Locate the cell with the specified text and output its (x, y) center coordinate. 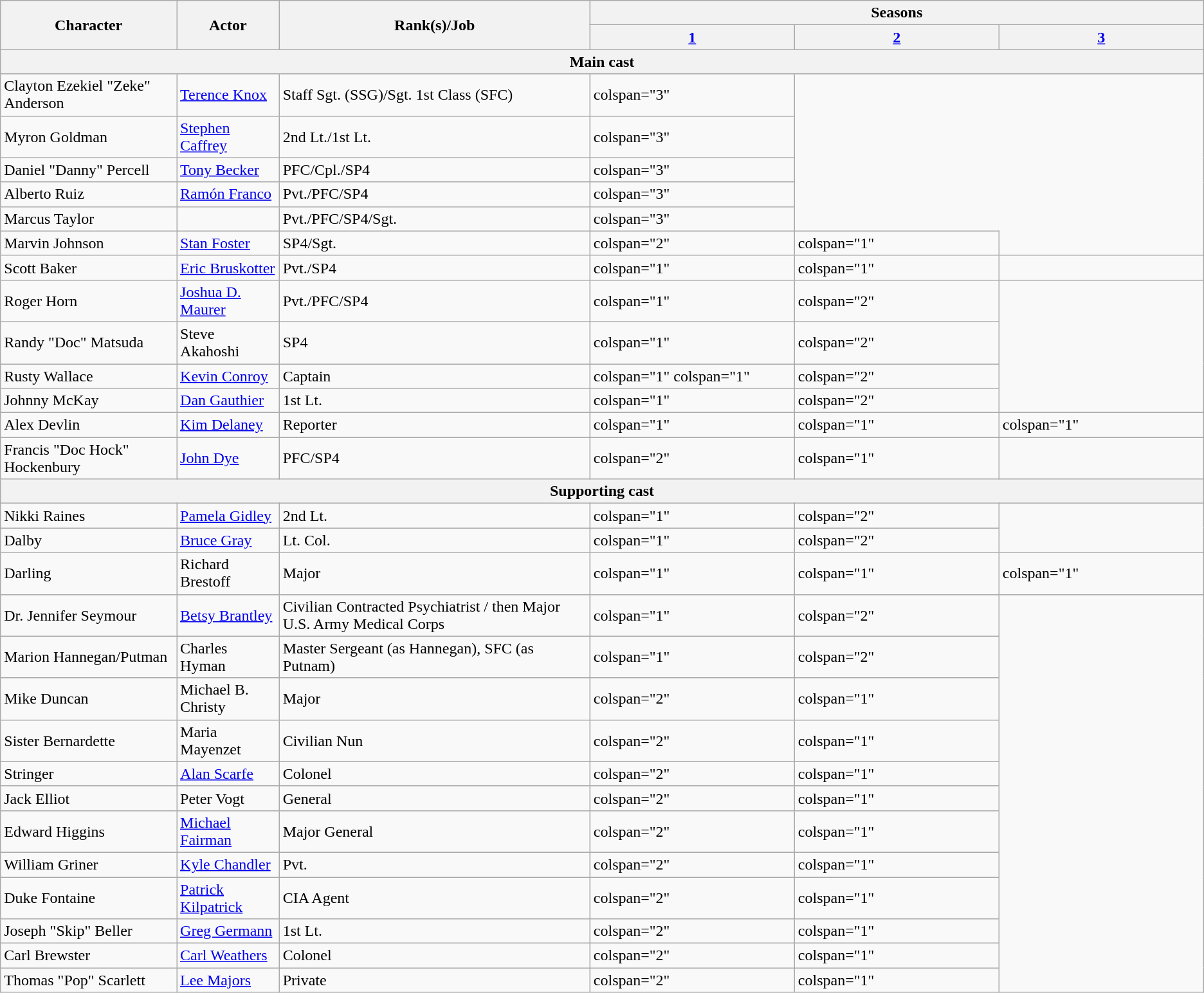
John Dye (228, 458)
Alex Devlin (89, 425)
Supporting cast (602, 491)
Lt. Col. (435, 540)
Main cast (602, 62)
Dan Gauthier (228, 401)
Michael Fairman (228, 831)
Bruce Gray (228, 540)
Pamela Gidley (228, 516)
Seasons (897, 13)
Rank(s)/Job (435, 25)
2nd Lt./1st Lt. (435, 136)
Terence Knox (228, 95)
Pvt. (435, 864)
3 (1101, 37)
Daniel "Danny" Percell (89, 170)
Jack Elliot (89, 798)
Mike Duncan (89, 698)
Scott Baker (89, 268)
Sister Bernardette (89, 741)
Betsy Brantley (228, 615)
Kevin Conroy (228, 376)
Darling (89, 574)
Michael B. Christy (228, 698)
Major General (435, 831)
Peter Vogt (228, 798)
Reporter (435, 425)
Actor (228, 25)
PFC/Cpl./SP4 (435, 170)
1 (692, 37)
Patrick Kilpatrick (228, 898)
Johnny McKay (89, 401)
Roger Horn (89, 301)
Ramón Franco (228, 194)
Staff Sgt. (SSG)/Sgt. 1st Class (SFC) (435, 95)
Thomas "Pop" Scarlett (89, 980)
Civilian Contracted Psychiatrist / then Major U.S. Army Medical Corps (435, 615)
Marcus Taylor (89, 219)
Eric Bruskotter (228, 268)
Stan Foster (228, 243)
Master Sergeant (as Hannegan), SFC (as Putnam) (435, 657)
Lee Majors (228, 980)
2 (897, 37)
Rusty Wallace (89, 376)
PFC/SP4 (435, 458)
Myron Goldman (89, 136)
Stringer (89, 774)
General (435, 798)
Edward Higgins (89, 831)
Charles Hyman (228, 657)
Marvin Johnson (89, 243)
Carl Weathers (228, 956)
SP4/Sgt. (435, 243)
Tony Becker (228, 170)
Civilian Nun (435, 741)
colspan="1" colspan="1" (692, 376)
Alberto Ruiz (89, 194)
Dalby (89, 540)
William Griner (89, 864)
CIA Agent (435, 898)
2nd Lt. (435, 516)
Maria Mayenzet (228, 741)
Joseph "Skip" Beller (89, 931)
Joshua D. Maurer (228, 301)
Carl Brewster (89, 956)
Richard Brestoff (228, 574)
Kyle Chandler (228, 864)
Steve Akahoshi (228, 342)
Francis "Doc Hock" Hockenbury (89, 458)
Kim Delaney (228, 425)
Pvt./PFC/SP4/Sgt. (435, 219)
Duke Fontaine (89, 898)
Clayton Ezekiel "Zeke" Anderson (89, 95)
Captain (435, 376)
Private (435, 980)
Stephen Caffrey (228, 136)
Alan Scarfe (228, 774)
Greg Germann (228, 931)
Randy "Doc" Matsuda (89, 342)
Marion Hannegan/Putman (89, 657)
SP4 (435, 342)
Pvt./SP4 (435, 268)
Dr. Jennifer Seymour (89, 615)
Nikki Raines (89, 516)
Character (89, 25)
